From the cell containing the given text, extract its center point as [x, y] coordinate. 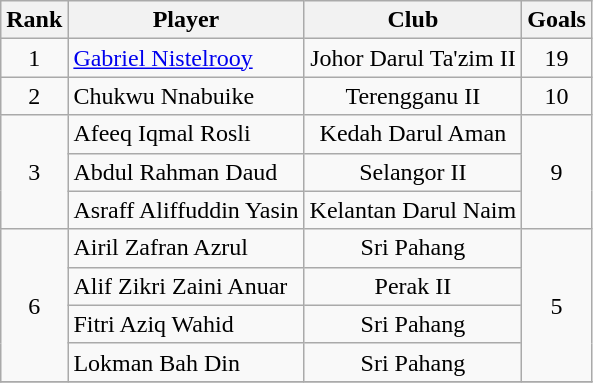
9 [557, 172]
Alif Zikri Zaini Anuar [186, 286]
Kedah Darul Aman [413, 134]
Goals [557, 20]
6 [34, 305]
1 [34, 58]
Selangor II [413, 172]
10 [557, 96]
3 [34, 172]
Johor Darul Ta'zim II [413, 58]
Club [413, 20]
Terengganu II [413, 96]
Kelantan Darul Naim [413, 210]
Player [186, 20]
Lokman Bah Din [186, 362]
2 [34, 96]
Fitri Aziq Wahid [186, 324]
Rank [34, 20]
19 [557, 58]
Airil Zafran Azrul [186, 248]
Abdul Rahman Daud [186, 172]
Perak II [413, 286]
5 [557, 305]
Afeeq Iqmal Rosli [186, 134]
Chukwu Nnabuike [186, 96]
Asraff Aliffuddin Yasin [186, 210]
Gabriel Nistelrooy [186, 58]
